Provide the [X, Y] coordinate of the cell's center where the given text is located.  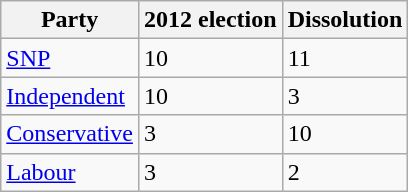
Party [70, 20]
11 [345, 58]
Independent [70, 96]
2 [345, 172]
SNP [70, 58]
Dissolution [345, 20]
2012 election [210, 20]
Conservative [70, 134]
Labour [70, 172]
